From the cell containing the given text, extract its center point as [x, y] coordinate. 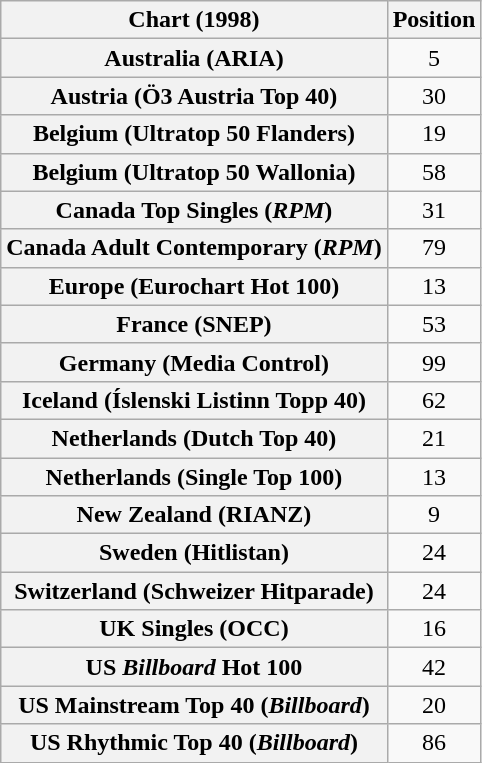
Netherlands (Single Top 100) [194, 477]
Belgium (Ultratop 50 Wallonia) [194, 172]
Canada Adult Contemporary (RPM) [194, 248]
Germany (Media Control) [194, 362]
UK Singles (OCC) [194, 629]
9 [434, 515]
99 [434, 362]
20 [434, 705]
Europe (Eurochart Hot 100) [194, 286]
Australia (ARIA) [194, 58]
53 [434, 324]
US Mainstream Top 40 (Billboard) [194, 705]
21 [434, 438]
US Rhythmic Top 40 (Billboard) [194, 743]
58 [434, 172]
31 [434, 210]
Sweden (Hitlistan) [194, 553]
Iceland (Íslenski Listinn Topp 40) [194, 400]
16 [434, 629]
US Billboard Hot 100 [194, 667]
France (SNEP) [194, 324]
Position [434, 20]
79 [434, 248]
Chart (1998) [194, 20]
Austria (Ö3 Austria Top 40) [194, 96]
Belgium (Ultratop 50 Flanders) [194, 134]
62 [434, 400]
New Zealand (RIANZ) [194, 515]
Switzerland (Schweizer Hitparade) [194, 591]
19 [434, 134]
42 [434, 667]
Canada Top Singles (RPM) [194, 210]
5 [434, 58]
86 [434, 743]
30 [434, 96]
Netherlands (Dutch Top 40) [194, 438]
